Find where the given text appears and provide that cell's center as [x, y] coordinate. 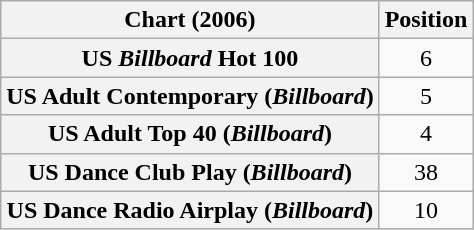
US Adult Contemporary (Billboard) [190, 96]
US Adult Top 40 (Billboard) [190, 134]
10 [426, 210]
US Dance Club Play (Billboard) [190, 172]
4 [426, 134]
US Dance Radio Airplay (Billboard) [190, 210]
Chart (2006) [190, 20]
38 [426, 172]
US Billboard Hot 100 [190, 58]
5 [426, 96]
Position [426, 20]
6 [426, 58]
